Extract the [x, y] coordinate from the center of the cell holding the provided text.  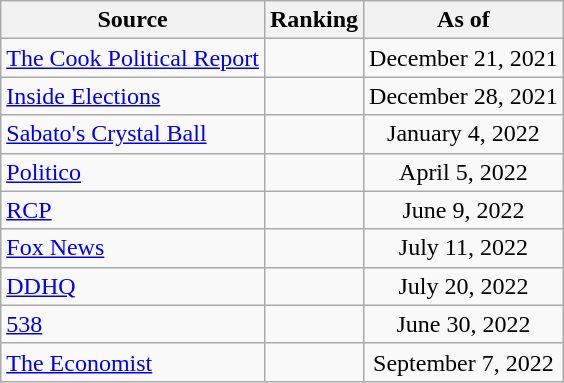
DDHQ [133, 286]
The Cook Political Report [133, 58]
538 [133, 324]
As of [464, 20]
The Economist [133, 362]
July 20, 2022 [464, 286]
June 30, 2022 [464, 324]
RCP [133, 210]
Fox News [133, 248]
December 28, 2021 [464, 96]
September 7, 2022 [464, 362]
Inside Elections [133, 96]
April 5, 2022 [464, 172]
Source [133, 20]
December 21, 2021 [464, 58]
January 4, 2022 [464, 134]
June 9, 2022 [464, 210]
July 11, 2022 [464, 248]
Politico [133, 172]
Sabato's Crystal Ball [133, 134]
Ranking [314, 20]
